Extract the [x, y] coordinate from the center of the cell holding the provided text.  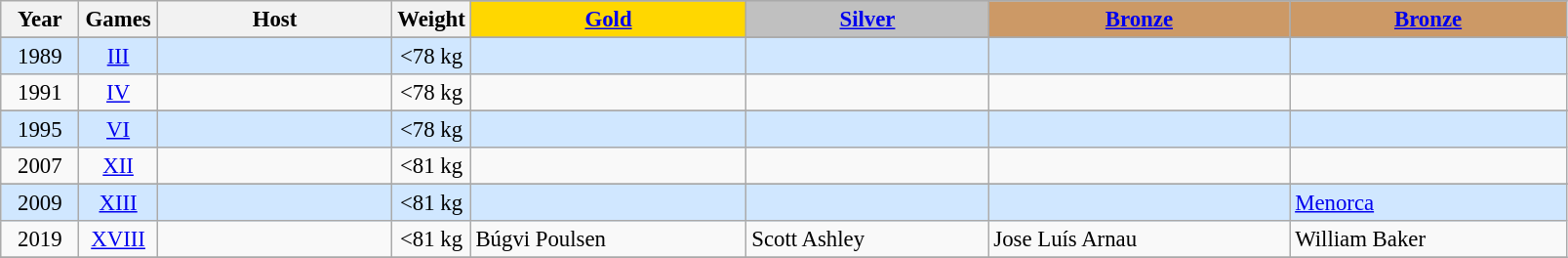
Búgvi Poulsen [609, 239]
Games [118, 20]
2009 [40, 203]
Year [40, 20]
Jose Luís Arnau [1140, 239]
Host [275, 20]
Gold [609, 20]
XIII [118, 203]
XVIII [118, 239]
VI [118, 130]
1991 [40, 93]
IV [118, 93]
Weight [431, 20]
2019 [40, 239]
Scott Ashley [867, 239]
2007 [40, 166]
III [118, 57]
1995 [40, 130]
Menorca [1428, 203]
1989 [40, 57]
XII [118, 166]
William Baker [1428, 239]
Silver [867, 20]
